Identify which cell holds the provided text, then report its [X, Y] central coordinate. 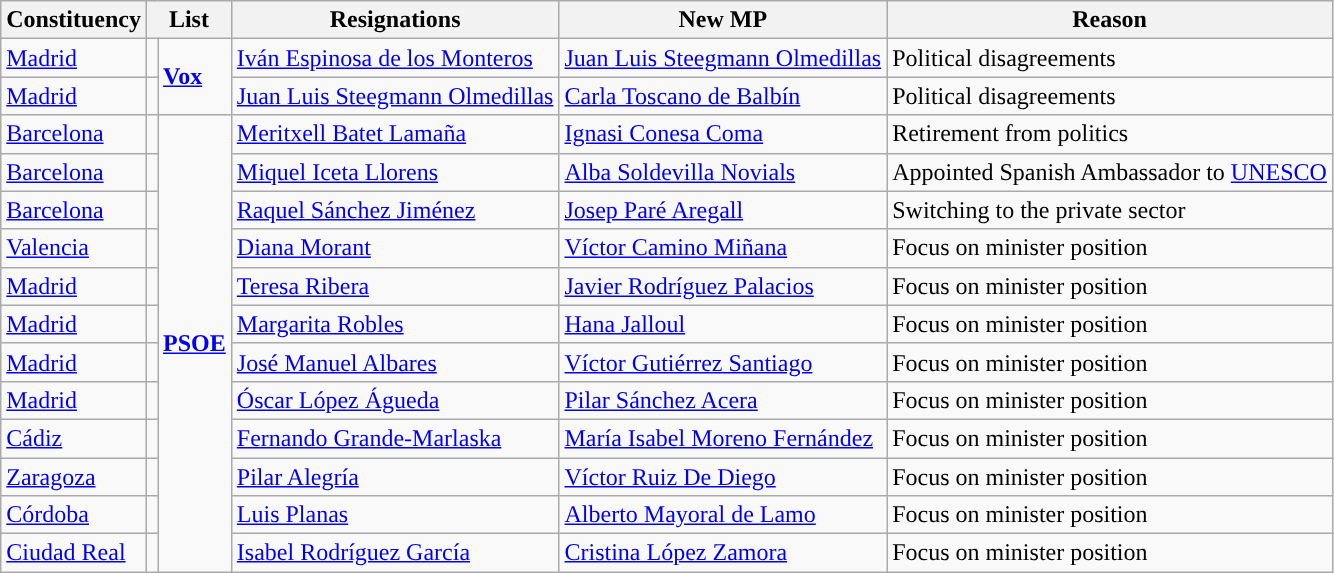
Zaragoza [74, 477]
Alba Soldevilla Novials [723, 172]
Víctor Ruiz De Diego [723, 477]
Pilar Sánchez Acera [723, 400]
Luis Planas [395, 515]
Diana Morant [395, 248]
Pilar Alegría [395, 477]
Alberto Mayoral de Lamo [723, 515]
Raquel Sánchez Jiménez [395, 210]
List [188, 20]
Miquel Iceta Llorens [395, 172]
Javier Rodríguez Palacios [723, 286]
Constituency [74, 20]
Resignations [395, 20]
Cádiz [74, 438]
Ciudad Real [74, 553]
Switching to the private sector [1110, 210]
Cristina López Zamora [723, 553]
Hana Jalloul [723, 324]
Appointed Spanish Ambassador to UNESCO [1110, 172]
María Isabel Moreno Fernández [723, 438]
Córdoba [74, 515]
Reason [1110, 20]
Josep Paré Aregall [723, 210]
Fernando Grande-Marlaska [395, 438]
José Manuel Albares [395, 362]
New MP [723, 20]
Carla Toscano de Balbín [723, 96]
Vox [195, 77]
Iván Espinosa de los Monteros [395, 58]
Retirement from politics [1110, 134]
PSOE [195, 344]
Meritxell Batet Lamaña [395, 134]
Víctor Gutiérrez Santiago [723, 362]
Valencia [74, 248]
Víctor Camino Miñana [723, 248]
Ignasi Conesa Coma [723, 134]
Margarita Robles [395, 324]
Isabel Rodríguez García [395, 553]
Teresa Ribera [395, 286]
Óscar López Águeda [395, 400]
